Pinpoint the cell where the given text exists, returning its [x, y] midpoint coordinate. 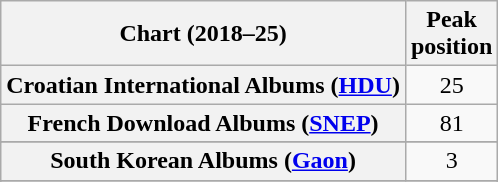
Peakposition [451, 34]
81 [451, 123]
Chart (2018–25) [204, 34]
25 [451, 85]
Croatian International Albums (HDU) [204, 85]
French Download Albums (SNEP) [204, 123]
South Korean Albums (Gaon) [204, 161]
3 [451, 161]
